Output the [x, y] coordinate of the center of the cell containing the given text.  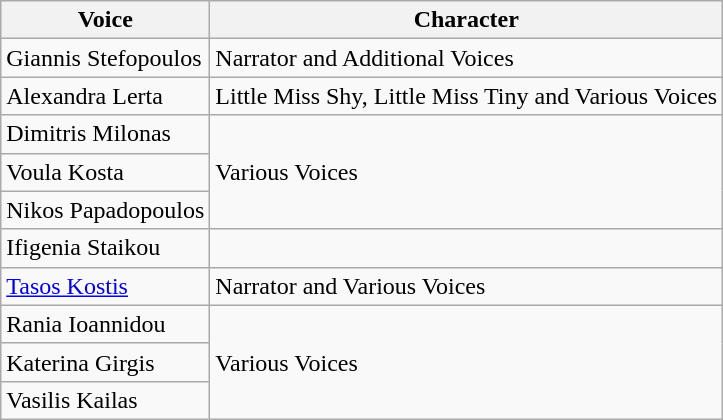
Ifigenia Staikou [106, 248]
Tasos Kostis [106, 286]
Narrator and Various Voices [466, 286]
Rania Ioannidou [106, 324]
Dimitris Milonas [106, 134]
Character [466, 20]
Little Miss Shy, Little Miss Tiny and Various Voices [466, 96]
Nikos Papadopoulos [106, 210]
Vasilis Kailas [106, 400]
Alexandra Lerta [106, 96]
Narrator and Additional Voices [466, 58]
Voula Kosta [106, 172]
Katerina Girgis [106, 362]
Voice [106, 20]
Giannis Stefopoulos [106, 58]
